Capture the cell that displays the provided text and extract its [x, y] central coordinate. 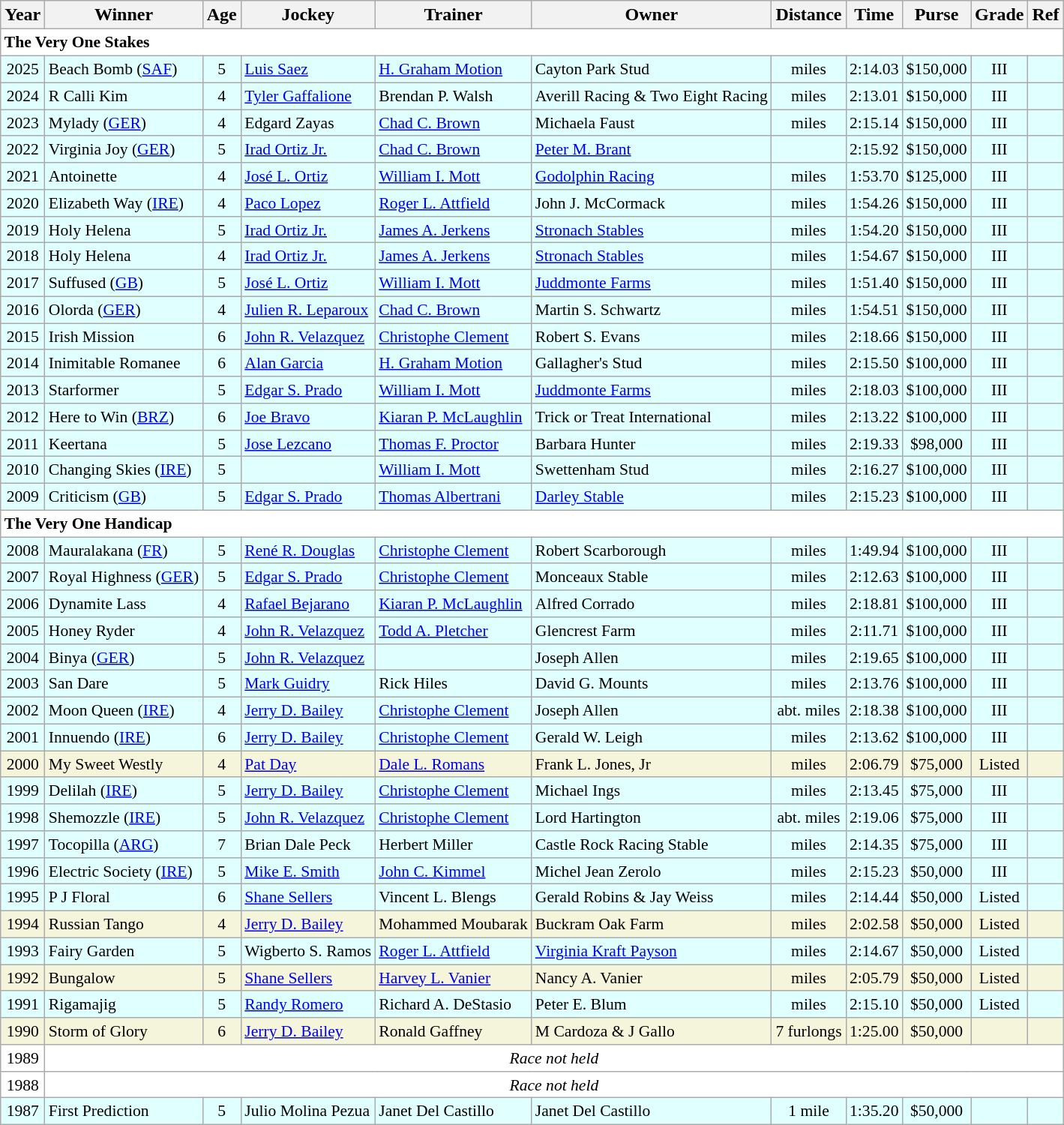
1998 [22, 817]
Edgard Zayas [307, 123]
2008 [22, 550]
Luis Saez [307, 69]
2014 [22, 363]
2017 [22, 283]
Herbert Miller [453, 844]
2:14.35 [874, 844]
Mike E. Smith [307, 871]
2023 [22, 123]
2:14.44 [874, 898]
Julio Molina Pezua [307, 1111]
2022 [22, 149]
2:18.81 [874, 604]
Frank L. Jones, Jr [652, 764]
2:13.45 [874, 790]
Shemozzle (IRE) [124, 817]
Gallagher's Stud [652, 363]
2010 [22, 470]
2024 [22, 96]
Randy Romero [307, 1004]
2009 [22, 496]
John C. Kimmel [453, 871]
Barbara Hunter [652, 443]
Fairy Garden [124, 951]
Royal Highness (GER) [124, 577]
Winner [124, 15]
Grade [1000, 15]
2000 [22, 764]
2:19.65 [874, 657]
2:06.79 [874, 764]
Vincent L. Blengs [453, 898]
Moon Queen (IRE) [124, 710]
1993 [22, 951]
Russian Tango [124, 924]
1995 [22, 898]
1:25.00 [874, 1031]
Starformer [124, 390]
Michel Jean Zerolo [652, 871]
Todd A. Pletcher [453, 631]
Year [22, 15]
2004 [22, 657]
Keertana [124, 443]
Suffused (GB) [124, 283]
San Dare [124, 684]
Electric Society (IRE) [124, 871]
2021 [22, 176]
Ref [1045, 15]
7 furlongs [808, 1031]
2:15.14 [874, 123]
Owner [652, 15]
Trainer [453, 15]
2:18.38 [874, 710]
Brian Dale Peck [307, 844]
Castle Rock Racing Stable [652, 844]
Binya (GER) [124, 657]
Mauralakana (FR) [124, 550]
Antoinette [124, 176]
Storm of Glory [124, 1031]
2018 [22, 256]
Time [874, 15]
1994 [22, 924]
My Sweet Westly [124, 764]
2:11.71 [874, 631]
1988 [22, 1084]
Peter M. Brant [652, 149]
2:15.92 [874, 149]
$125,000 [936, 176]
1996 [22, 871]
Honey Ryder [124, 631]
Distance [808, 15]
First Prediction [124, 1111]
Alan Garcia [307, 363]
Virginia Joy (GER) [124, 149]
2:19.06 [874, 817]
John J. McCormack [652, 203]
1:54.67 [874, 256]
Ronald Gaffney [453, 1031]
Olorda (GER) [124, 310]
Rafael Bejarano [307, 604]
Alfred Corrado [652, 604]
Godolphin Racing [652, 176]
Thomas F. Proctor [453, 443]
M Cardoza & J Gallo [652, 1031]
Thomas Albertrani [453, 496]
David G. Mounts [652, 684]
2:14.67 [874, 951]
1:54.26 [874, 203]
1:53.70 [874, 176]
Monceaux Stable [652, 577]
1 mile [808, 1111]
Robert S. Evans [652, 337]
Buckram Oak Farm [652, 924]
2007 [22, 577]
Cayton Park Stud [652, 69]
2005 [22, 631]
Age [222, 15]
1989 [22, 1058]
1:51.40 [874, 283]
Paco Lopez [307, 203]
2:13.22 [874, 417]
R Calli Kim [124, 96]
Trick or Treat International [652, 417]
Tocopilla (ARG) [124, 844]
2001 [22, 737]
1997 [22, 844]
Michaela Faust [652, 123]
Mark Guidry [307, 684]
2:13.76 [874, 684]
2:16.27 [874, 470]
2016 [22, 310]
1:54.51 [874, 310]
Harvey L. Vanier [453, 978]
Criticism (GB) [124, 496]
2:05.79 [874, 978]
1990 [22, 1031]
Changing Skies (IRE) [124, 470]
Innuendo (IRE) [124, 737]
2020 [22, 203]
Rigamajig [124, 1004]
Michael Ings [652, 790]
2:18.66 [874, 337]
Glencrest Farm [652, 631]
1992 [22, 978]
P J Floral [124, 898]
Swettenham Stud [652, 470]
Peter E. Blum [652, 1004]
2:15.10 [874, 1004]
Purse [936, 15]
Gerald Robins & Jay Weiss [652, 898]
2:02.58 [874, 924]
$98,000 [936, 443]
7 [222, 844]
2025 [22, 69]
2002 [22, 710]
2:12.63 [874, 577]
2012 [22, 417]
Jockey [307, 15]
Jose Lezcano [307, 443]
Delilah (IRE) [124, 790]
Lord Hartington [652, 817]
Nancy A. Vanier [652, 978]
Pat Day [307, 764]
2003 [22, 684]
2013 [22, 390]
2:19.33 [874, 443]
2:15.50 [874, 363]
Bungalow [124, 978]
2:14.03 [874, 69]
Richard A. DeStasio [453, 1004]
Martin S. Schwartz [652, 310]
2:13.62 [874, 737]
1:54.20 [874, 229]
1991 [22, 1004]
1:35.20 [874, 1111]
Brendan P. Walsh [453, 96]
2006 [22, 604]
The Very One Stakes [532, 43]
1987 [22, 1111]
Dale L. Romans [453, 764]
2019 [22, 229]
2:13.01 [874, 96]
2011 [22, 443]
Dynamite Lass [124, 604]
2:18.03 [874, 390]
Mylady (GER) [124, 123]
René R. Douglas [307, 550]
Gerald W. Leigh [652, 737]
Mohammed Moubarak [453, 924]
Averill Racing & Two Eight Racing [652, 96]
Elizabeth Way (IRE) [124, 203]
Irish Mission [124, 337]
Rick Hiles [453, 684]
Virginia Kraft Payson [652, 951]
2015 [22, 337]
1:49.94 [874, 550]
1999 [22, 790]
Inimitable Romanee [124, 363]
Joe Bravo [307, 417]
Robert Scarborough [652, 550]
Beach Bomb (SAF) [124, 69]
The Very One Handicap [532, 523]
Wigberto S. Ramos [307, 951]
Tyler Gaffalione [307, 96]
Here to Win (BRZ) [124, 417]
Julien R. Leparoux [307, 310]
Darley Stable [652, 496]
